For the text-containing cell, return its midpoint in (X, Y) coordinate format. 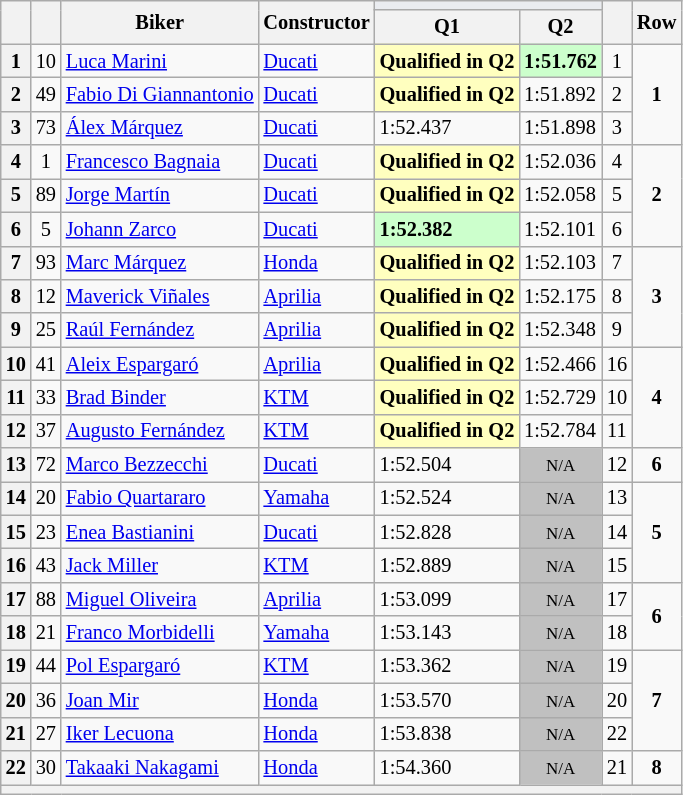
1:52.466 (560, 364)
37 (46, 431)
27 (46, 734)
Fabio Quartararo (160, 498)
23 (46, 532)
1:54.360 (447, 767)
Jack Miller (160, 565)
25 (46, 330)
1:52.036 (560, 162)
Augusto Fernández (160, 431)
1:51.762 (560, 61)
Row (656, 22)
44 (46, 666)
1:52.828 (447, 532)
1:52.504 (447, 465)
93 (46, 263)
Miguel Oliveira (160, 599)
1:53.838 (447, 734)
1:53.362 (447, 666)
Brad Binder (160, 397)
Franco Morbidelli (160, 633)
Álex Márquez (160, 128)
1:53.099 (447, 599)
1:52.729 (560, 397)
Raúl Fernández (160, 330)
49 (46, 94)
41 (46, 364)
Marc Márquez (160, 263)
88 (46, 599)
Pol Espargaró (160, 666)
Q2 (560, 27)
Takaaki Nakagami (160, 767)
33 (46, 397)
Luca Marini (160, 61)
1:52.103 (560, 263)
Q1 (447, 27)
1:51.898 (560, 128)
Biker (160, 22)
Francesco Bagnaia (160, 162)
1:52.889 (447, 565)
1:53.570 (447, 700)
Enea Bastianini (160, 532)
1:53.143 (447, 633)
Fabio Di Giannantonio (160, 94)
Aleix Espargaró (160, 364)
Constructor (317, 22)
1:51.892 (560, 94)
1:52.437 (447, 128)
89 (46, 195)
1:52.524 (447, 498)
Iker Lecuona (160, 734)
72 (46, 465)
Joan Mir (160, 700)
Marco Bezzecchi (160, 465)
1:52.348 (560, 330)
1:52.784 (560, 431)
Jorge Martín (160, 195)
73 (46, 128)
43 (46, 565)
Johann Zarco (160, 229)
1:52.382 (447, 229)
30 (46, 767)
1:52.101 (560, 229)
Maverick Viñales (160, 296)
1:52.175 (560, 296)
1:52.058 (560, 195)
36 (46, 700)
